Pinpoint the cell where the given text exists, returning its [X, Y] midpoint coordinate. 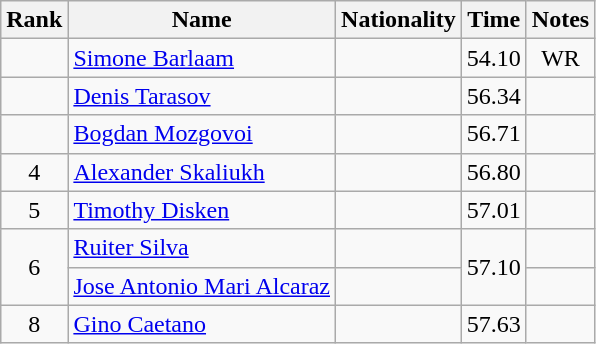
4 [34, 172]
54.10 [494, 58]
57.10 [494, 267]
6 [34, 267]
Bogdan Mozgovoi [202, 134]
Simone Barlaam [202, 58]
Alexander Skaliukh [202, 172]
57.63 [494, 324]
Denis Tarasov [202, 96]
56.80 [494, 172]
8 [34, 324]
5 [34, 210]
Gino Caetano [202, 324]
Time [494, 20]
Notes [560, 20]
Rank [34, 20]
Name [202, 20]
Jose Antonio Mari Alcaraz [202, 286]
Ruiter Silva [202, 248]
56.71 [494, 134]
Nationality [399, 20]
Timothy Disken [202, 210]
WR [560, 58]
56.34 [494, 96]
57.01 [494, 210]
